Locate the cell with the specified text and output its (x, y) center coordinate. 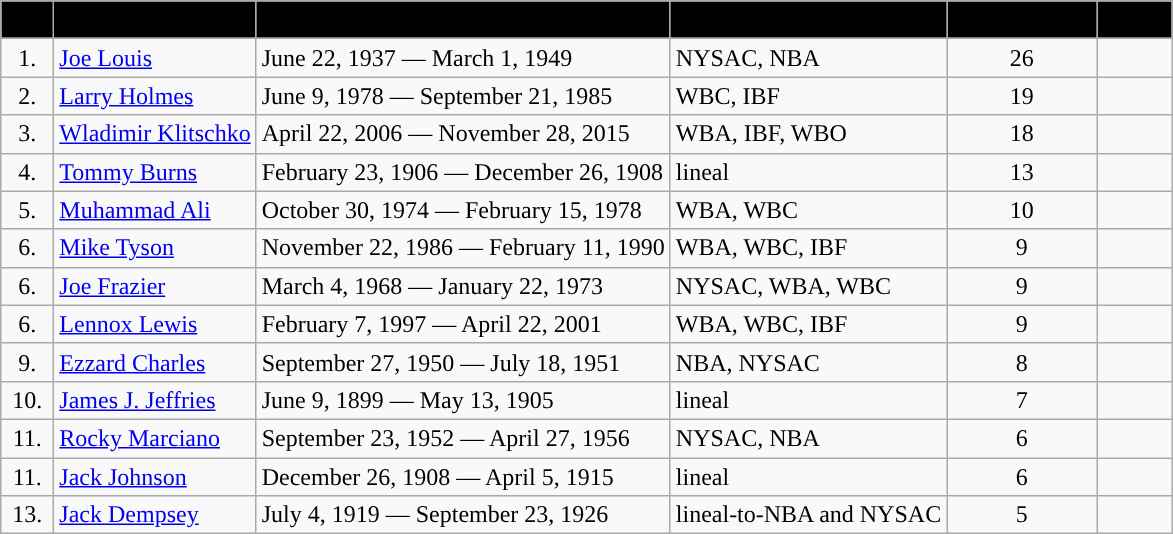
1. (28, 58)
NBA, NYSAC (808, 362)
2. (28, 96)
5 (1022, 515)
September 23, 1952 — April 27, 1956 (463, 438)
James J. Jeffries (155, 400)
4. (28, 172)
Title defenses (1022, 20)
June 22, 1937 — March 1, 1949 (463, 58)
March 4, 1968 — January 22, 1973 (463, 286)
April 22, 2006 — November 28, 2015 (463, 134)
26 (1022, 58)
October 30, 1974 — February 15, 1978 (463, 210)
February 23, 1906 — December 26, 1908 (463, 172)
Jack Dempsey (155, 515)
10 (1022, 210)
Larry Holmes (155, 96)
8 (1022, 362)
Pos. (28, 20)
Muhammad Ali (155, 210)
5. (28, 210)
September 27, 1950 — July 18, 1951 (463, 362)
13 (1022, 172)
Joe Frazier (155, 286)
July 4, 1919 — September 23, 1926 (463, 515)
3. (28, 134)
lineal-to-NBA and NYSAC (808, 515)
NYSAC, WBA, WBC (808, 286)
June 9, 1978 — September 21, 1985 (463, 96)
18 (1022, 134)
19 (1022, 96)
9. (28, 362)
June 9, 1899 — May 13, 1905 (463, 400)
Rocky Marciano (155, 438)
Tommy Burns (155, 172)
10. (28, 400)
Lennox Lewis (155, 324)
Jack Johnson (155, 477)
Recognition (808, 20)
WBA, WBC (808, 210)
Name (155, 20)
Mike Tyson (155, 248)
Fights (1134, 20)
7 (1022, 400)
December 26, 1908 — April 5, 1915 (463, 477)
November 22, 1986 — February 11, 1990 (463, 248)
13. (28, 515)
Reign began-ended (463, 20)
WBC, IBF (808, 96)
Joe Louis (155, 58)
Wladimir Klitschko (155, 134)
February 7, 1997 — April 22, 2001 (463, 324)
Ezzard Charles (155, 362)
WBA, IBF, WBO (808, 134)
